Pinpoint the cell where the given text exists, returning its [x, y] midpoint coordinate. 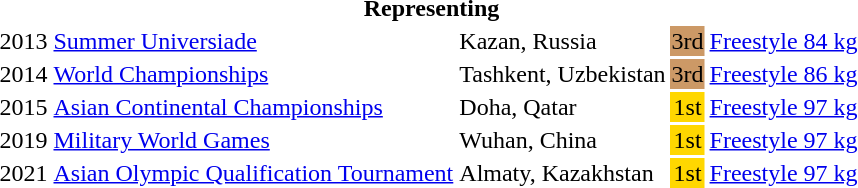
Summer Universiade [254, 41]
Asian Continental Championships [254, 107]
World Championships [254, 74]
Wuhan, China [562, 140]
Tashkent, Uzbekistan [562, 74]
Doha, Qatar [562, 107]
Asian Olympic Qualification Tournament [254, 173]
Military World Games [254, 140]
Almaty, Kazakhstan [562, 173]
Kazan, Russia [562, 41]
